For the text-containing cell, return its midpoint in [x, y] coordinate format. 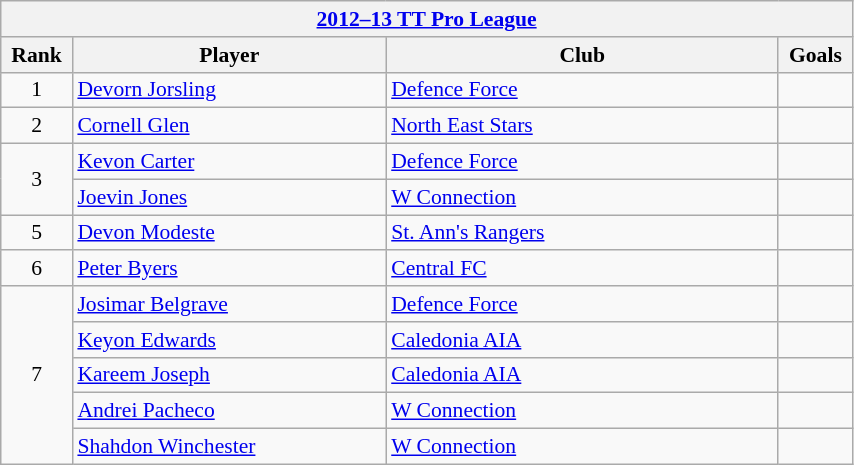
Devorn Jorsling [229, 90]
Rank [37, 55]
7 [37, 375]
Kevon Carter [229, 162]
Devon Modeste [229, 233]
6 [37, 269]
Central FC [582, 269]
Andrei Pacheco [229, 411]
5 [37, 233]
Kareem Joseph [229, 375]
Joevin Jones [229, 197]
Keyon Edwards [229, 340]
Shahdon Winchester [229, 447]
3 [37, 180]
Goals [815, 55]
St. Ann's Rangers [582, 233]
2012–13 TT Pro League [427, 19]
North East Stars [582, 126]
Josimar Belgrave [229, 304]
Peter Byers [229, 269]
Cornell Glen [229, 126]
Player [229, 55]
2 [37, 126]
Club [582, 55]
1 [37, 90]
